Output the (x, y) coordinate of the center of the cell containing the given text.  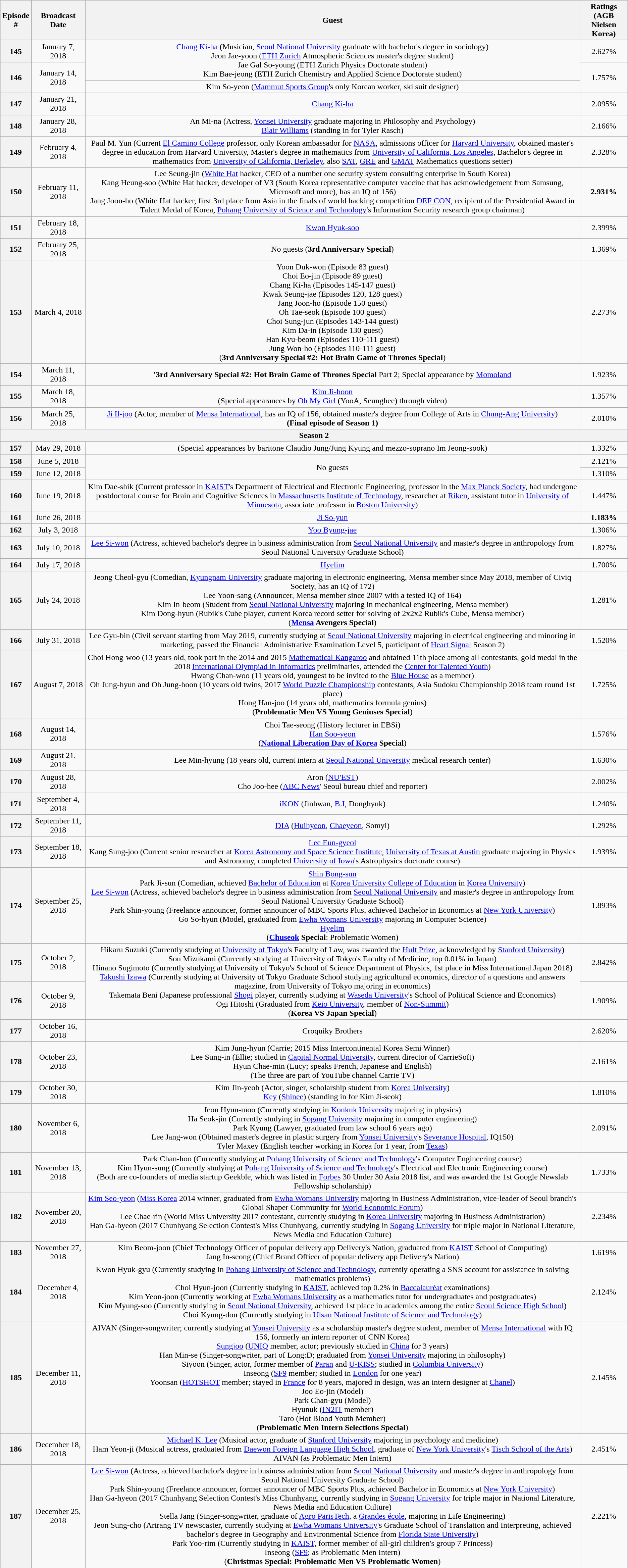
2.145% (604, 1377)
146 (16, 78)
1.447% (604, 496)
176 (16, 1001)
177 (16, 1031)
1.939% (604, 852)
154 (16, 374)
Aron (NU'EST)Cho Joo-hee (ABC News' Seoul bureau chief and reporter) (333, 782)
October 16, 2018 (58, 1031)
1.281% (604, 600)
No guests (3rd Anniversary Special) (333, 249)
166 (16, 640)
159 (16, 474)
iKON (Jinhwan, B.I, Donghyuk) (333, 803)
150 (16, 192)
Choi Tae-seong (History lecturer in EBSi)Han Soo-yeon(National Liberation Day of Korea Special) (333, 734)
170 (16, 782)
175 (16, 963)
February 4, 2018 (58, 152)
2.931% (604, 192)
September 25, 2018 (58, 905)
152 (16, 249)
January 28, 2018 (58, 125)
153 (16, 312)
2.451% (604, 1449)
2.166% (604, 125)
168 (16, 734)
December 4, 2018 (58, 1292)
Episode # (16, 20)
Ratings (AGB Nielsen Korea) (604, 20)
1.369% (604, 249)
172 (16, 825)
1.923% (604, 374)
June 19, 2018 (58, 496)
179 (16, 1093)
December 25, 2018 (58, 1516)
March 25, 2018 (58, 418)
1.310% (604, 474)
1.306% (604, 530)
November 20, 2018 (58, 1217)
1.292% (604, 825)
163 (16, 548)
147 (16, 104)
No guests (333, 467)
145 (16, 51)
155 (16, 396)
161 (16, 517)
178 (16, 1062)
September 18, 2018 (58, 852)
June 12, 2018 (58, 474)
(Special appearances by baritone Claudio Jung/Jung Kyung and mezzo-soprano Im Jeong-sook) (333, 448)
1.810% (604, 1093)
July 10, 2018 (58, 548)
173 (16, 852)
Kwon Hyuk-soo (333, 227)
June 5, 2018 (58, 461)
An Mi-na (Actress, Yonsei University graduate majoring in Philosophy and Psychology)Blair Williams (standing in for Tyler Rasch) (333, 125)
1.332% (604, 448)
Ji So-yun (333, 517)
DIA (Huihyeon, Chaeyeon, Somyi) (333, 825)
164 (16, 565)
Croquiky Brothers (333, 1031)
1.630% (604, 760)
174 (16, 905)
2.842% (604, 963)
December 11, 2018 (58, 1377)
August 28, 2018 (58, 782)
January 14, 2018 (58, 78)
171 (16, 803)
November 13, 2018 (58, 1172)
186 (16, 1449)
August 7, 2018 (58, 685)
2.399% (604, 227)
July 17, 2018 (58, 565)
1.893% (604, 905)
October 30, 2018 (58, 1093)
Kim Jin-yeob (Actor, singer, scholarship student from Korea University)Key (Shinee) (standing in for Kim Ji-seok) (333, 1093)
June 26, 2018 (58, 517)
October 2, 2018 (58, 963)
162 (16, 530)
169 (16, 760)
March 4, 2018 (58, 312)
2.273% (604, 312)
2.627% (604, 51)
2.091% (604, 1128)
Guest (333, 20)
1.733% (604, 1172)
January 7, 2018 (58, 51)
February 25, 2018 (58, 249)
November 6, 2018 (58, 1128)
July 24, 2018 (58, 600)
1.909% (604, 1001)
Broadcast Date (58, 20)
1.827% (604, 548)
August 21, 2018 (58, 760)
Yoo Byung-jae (333, 530)
February 18, 2018 (58, 227)
2.221% (604, 1516)
May 29, 2018 (58, 448)
October 23, 2018 (58, 1062)
1.700% (604, 565)
March 18, 2018 (58, 396)
Lee Min-hyung (18 years old, current intern at Seoul National University medical research center) (333, 760)
Kim So-yeon (Mammut Sports Group's only Korean worker, ski suit designer) (333, 87)
August 14, 2018 (58, 734)
2.095% (604, 104)
September 4, 2018 (58, 803)
January 21, 2018 (58, 104)
July 31, 2018 (58, 640)
2.124% (604, 1292)
2.121% (604, 461)
February 11, 2018 (58, 192)
'3rd Anniversary Special #2: Hot Brain Game of Thrones Special Part 2; Special appearance by Momoland (333, 374)
2.002% (604, 782)
1.240% (604, 803)
148 (16, 125)
185 (16, 1377)
156 (16, 418)
1.183% (604, 517)
157 (16, 448)
Hyelim (333, 565)
Kim Ji-hoon(Special appearances by Oh My Girl (YooA, Seunghee) through video) (333, 396)
Chang Ki-ha (333, 104)
July 3, 2018 (58, 530)
December 18, 2018 (58, 1449)
181 (16, 1172)
167 (16, 685)
184 (16, 1292)
2.234% (604, 1217)
Season 2 (314, 436)
165 (16, 600)
1.520% (604, 640)
October 9, 2018 (58, 1001)
September 11, 2018 (58, 825)
182 (16, 1217)
158 (16, 461)
2.620% (604, 1031)
160 (16, 496)
1.757% (604, 78)
2.328% (604, 152)
180 (16, 1128)
1.725% (604, 685)
2.161% (604, 1062)
183 (16, 1252)
1.576% (604, 734)
149 (16, 152)
November 27, 2018 (58, 1252)
151 (16, 227)
1.357% (604, 396)
187 (16, 1516)
2.010% (604, 418)
1.619% (604, 1252)
March 11, 2018 (58, 374)
